Locate the cell with the specified text and output its (x, y) center coordinate. 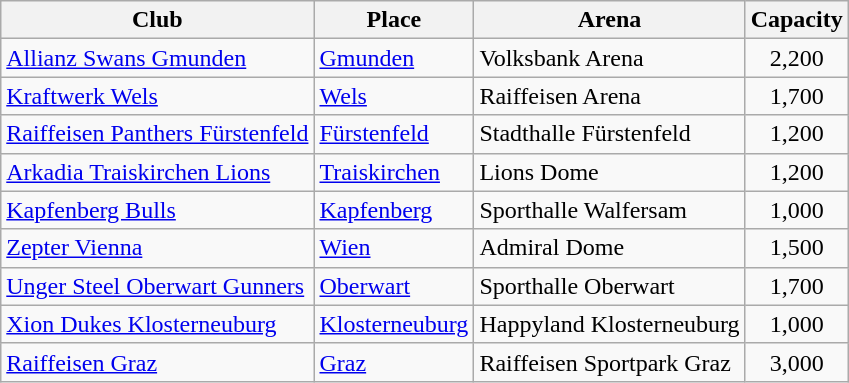
Sporthalle Walfersam (610, 210)
Xion Dukes Klosterneuburg (158, 324)
Graz (394, 362)
Arkadia Traiskirchen Lions (158, 172)
Klosterneuburg (394, 324)
Oberwart (394, 286)
Lions Dome (610, 172)
Capacity (796, 20)
Fürstenfeld (394, 134)
Zepter Vienna (158, 248)
Allianz Swans Gmunden (158, 58)
Raiffeisen Panthers Fürstenfeld (158, 134)
Raiffeisen Arena (610, 96)
Traiskirchen (394, 172)
Raiffeisen Sportpark Graz (610, 362)
Raiffeisen Graz (158, 362)
Arena (610, 20)
Kapfenberg Bulls (158, 210)
Admiral Dome (610, 248)
Place (394, 20)
Stadthalle Fürstenfeld (610, 134)
Sporthalle Oberwart (610, 286)
Wien (394, 248)
3,000 (796, 362)
Volksbank Arena (610, 58)
Wels (394, 96)
Gmunden (394, 58)
2,200 (796, 58)
Kapfenberg (394, 210)
Club (158, 20)
Kraftwerk Wels (158, 96)
1,500 (796, 248)
Happyland Klosterneuburg (610, 324)
Unger Steel Oberwart Gunners (158, 286)
